Search for the cell housing the specified text and yield its (X, Y) center coordinate. 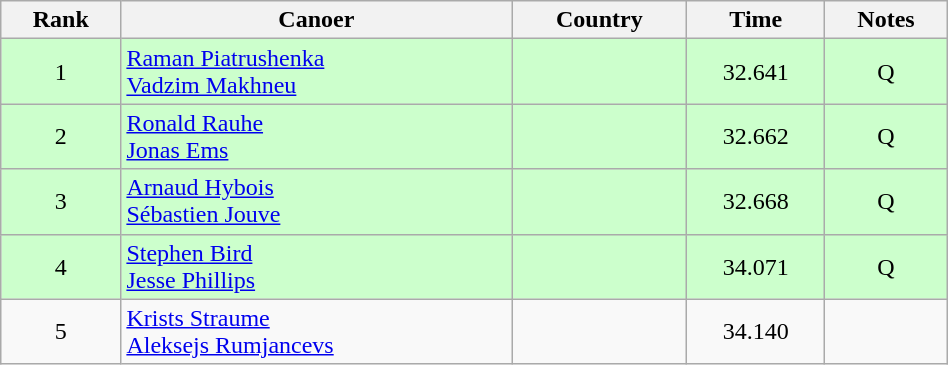
Stephen BirdJesse Phillips (316, 266)
Notes (886, 20)
Ronald RauheJonas Ems (316, 136)
Rank (61, 20)
34.071 (756, 266)
Country (600, 20)
32.662 (756, 136)
Raman PiatrushenkaVadzim Makhneu (316, 72)
2 (61, 136)
4 (61, 266)
Krists StraumeAleksejs Rumjancevs (316, 332)
Arnaud HyboisSébastien Jouve (316, 202)
3 (61, 202)
32.668 (756, 202)
34.140 (756, 332)
Canoer (316, 20)
5 (61, 332)
Time (756, 20)
1 (61, 72)
32.641 (756, 72)
